Detect which cell encompasses the target text, then output its [x, y] center coordinate. 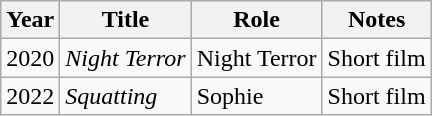
2022 [30, 96]
Year [30, 20]
Squatting [126, 96]
Sophie [256, 96]
Role [256, 20]
Title [126, 20]
2020 [30, 58]
Notes [376, 20]
